Determine the (x, y) coordinate at the center of the cell enclosing the given text.  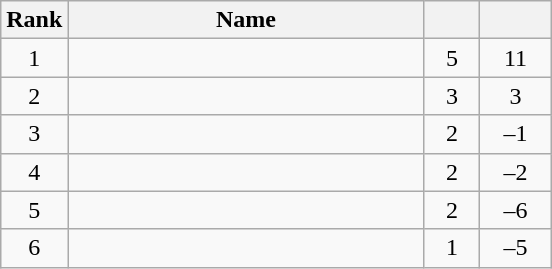
6 (34, 248)
–5 (516, 248)
11 (516, 58)
Rank (34, 20)
–2 (516, 172)
–1 (516, 134)
–6 (516, 210)
Name (246, 20)
4 (34, 172)
